Detect which cell encompasses the target text, then output its (x, y) center coordinate. 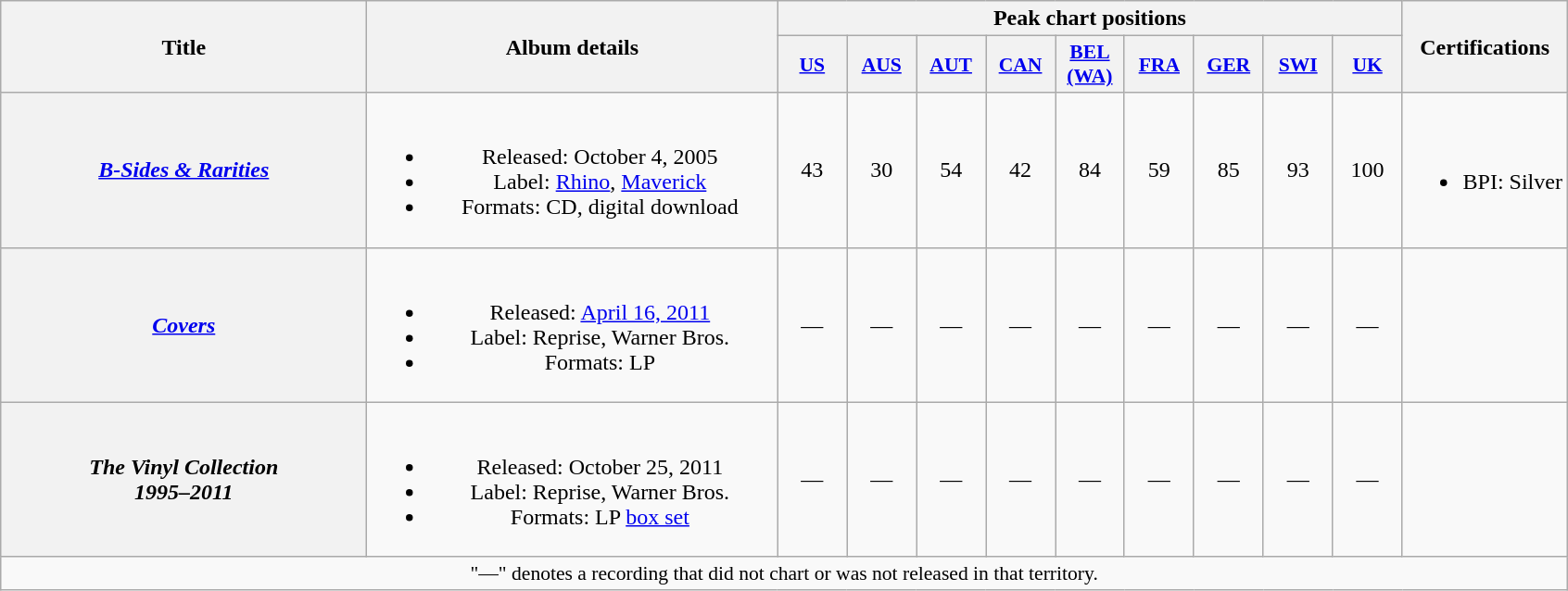
Released: October 4, 2005Label: Rhino, MaverickFormats: CD, digital download (573, 170)
Album details (573, 46)
Released: October 25, 2011Label: Reprise, Warner Bros.Formats: LP box set (573, 480)
The Vinyl Collection1995–2011 (183, 480)
"—" denotes a recording that did not chart or was not released in that territory. (784, 573)
B-Sides & Rarities (183, 170)
59 (1158, 170)
84 (1090, 170)
BPI: Silver (1485, 170)
FRA (1158, 65)
43 (812, 170)
CAN (1021, 65)
30 (882, 170)
SWI (1297, 65)
BEL (WA) (1090, 65)
Released: April 16, 2011Label: Reprise, Warner Bros.Formats: LP (573, 324)
93 (1297, 170)
100 (1368, 170)
Certifications (1485, 46)
85 (1229, 170)
Peak chart positions (1090, 19)
US (812, 65)
42 (1021, 170)
54 (951, 170)
AUS (882, 65)
GER (1229, 65)
UK (1368, 65)
Title (183, 46)
AUT (951, 65)
Covers (183, 324)
